Detect which cell encompasses the target text, then output its [X, Y] center coordinate. 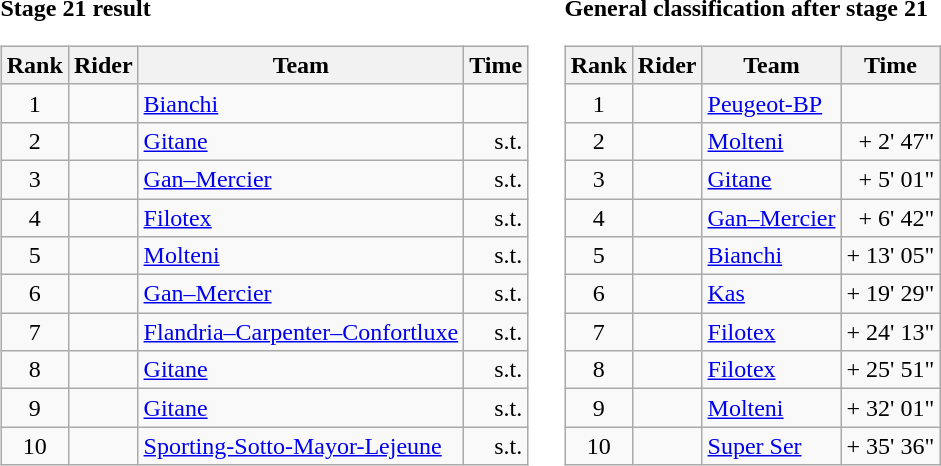
Sporting-Sotto-Mayor-Lejeune [301, 446]
+ 13' 05" [890, 256]
Kas [772, 294]
+ 32' 01" [890, 408]
+ 5' 01" [890, 179]
+ 25' 51" [890, 370]
+ 35' 36" [890, 446]
Super Ser [772, 446]
Peugeot-BP [772, 103]
+ 24' 13" [890, 332]
Flandria–Carpenter–Confortluxe [301, 332]
+ 2' 47" [890, 141]
+ 19' 29" [890, 294]
+ 6' 42" [890, 217]
